Search for the cell housing the specified text and yield its [x, y] center coordinate. 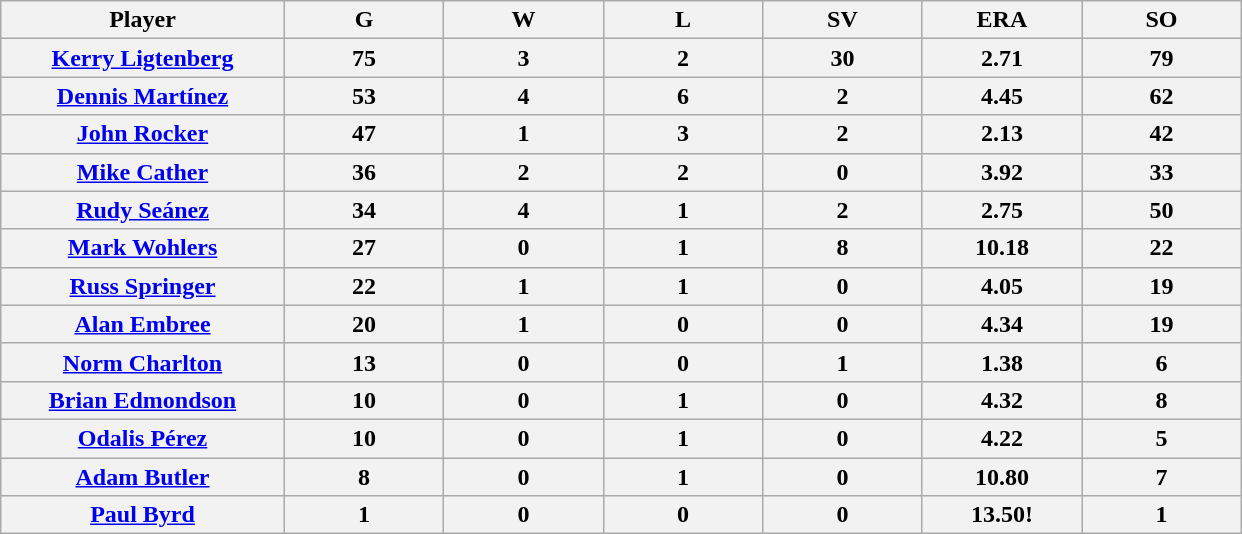
5 [1162, 438]
27 [364, 248]
W [524, 20]
13 [364, 362]
Mark Wohlers [143, 248]
G [364, 20]
34 [364, 210]
Brian Edmondson [143, 400]
4.32 [1002, 400]
Kerry Ligtenberg [143, 58]
4.45 [1002, 96]
Player [143, 20]
47 [364, 134]
3.92 [1002, 172]
John Rocker [143, 134]
50 [1162, 210]
42 [1162, 134]
SV [842, 20]
Dennis Martínez [143, 96]
2.71 [1002, 58]
4.34 [1002, 324]
53 [364, 96]
33 [1162, 172]
L [682, 20]
13.50! [1002, 515]
SO [1162, 20]
4.22 [1002, 438]
Mike Cather [143, 172]
36 [364, 172]
62 [1162, 96]
Odalis Pérez [143, 438]
4.05 [1002, 286]
20 [364, 324]
2.13 [1002, 134]
10.80 [1002, 477]
79 [1162, 58]
Rudy Seánez [143, 210]
Russ Springer [143, 286]
Norm Charlton [143, 362]
Adam Butler [143, 477]
10.18 [1002, 248]
ERA [1002, 20]
Alan Embree [143, 324]
75 [364, 58]
30 [842, 58]
1.38 [1002, 362]
Paul Byrd [143, 515]
7 [1162, 477]
2.75 [1002, 210]
